Extract the [X, Y] coordinate from the center of the cell holding the provided text.  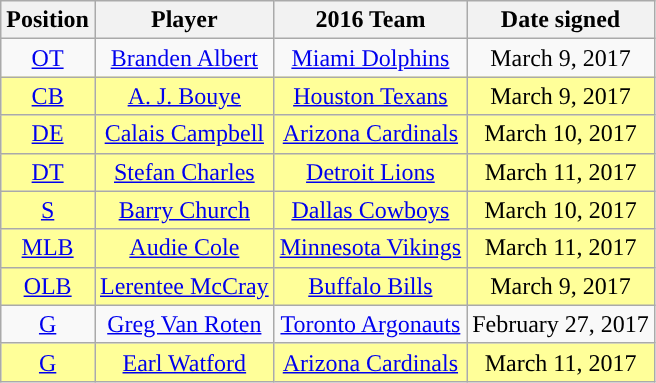
2016 Team [370, 20]
CB [48, 96]
Miami Dolphins [370, 58]
OLB [48, 286]
Date signed [561, 20]
Stefan Charles [184, 172]
MLB [48, 248]
Detroit Lions [370, 172]
Buffalo Bills [370, 286]
Houston Texans [370, 96]
DE [48, 134]
February 27, 2017 [561, 324]
Minnesota Vikings [370, 248]
Position [48, 20]
Barry Church [184, 210]
A. J. Bouye [184, 96]
Toronto Argonauts [370, 324]
S [48, 210]
OT [48, 58]
Dallas Cowboys [370, 210]
Earl Watford [184, 362]
Audie Cole [184, 248]
Calais Campbell [184, 134]
DT [48, 172]
Branden Albert [184, 58]
Greg Van Roten [184, 324]
Lerentee McCray [184, 286]
Player [184, 20]
